Identify which cell holds the provided text, then report its [x, y] central coordinate. 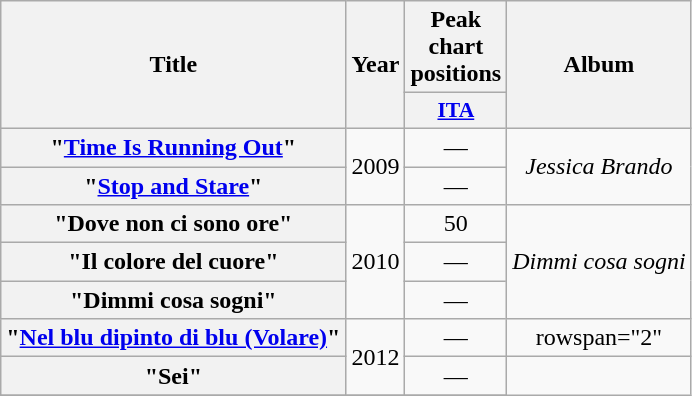
"Sei" [174, 376]
50 [456, 224]
Title [174, 65]
2009 [376, 166]
"Dove non ci sono ore" [174, 224]
Album [599, 65]
2012 [376, 357]
ITA [456, 111]
Year [376, 65]
2010 [376, 262]
Dimmi cosa sogni [599, 262]
rowspan="2" [599, 338]
"Stop and Stare" [174, 185]
Peak chart positions [456, 47]
"Dimmi cosa sogni" [174, 300]
"Time Is Running Out" [174, 147]
Jessica Brando [599, 166]
"Il colore del cuore" [174, 262]
"Nel blu dipinto di blu (Volare)" [174, 338]
